Capture the cell that displays the provided text and extract its [x, y] central coordinate. 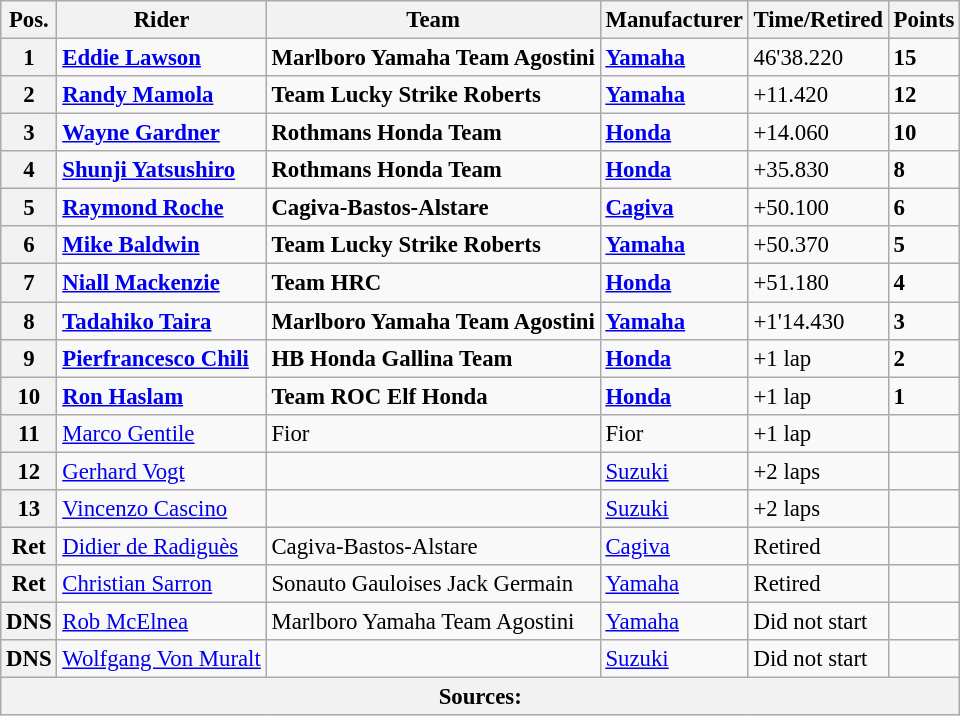
+50.100 [818, 208]
+35.830 [818, 170]
Points [924, 20]
Didier de Radiguès [162, 546]
Shunji Yatsushiro [162, 170]
HB Honda Gallina Team [433, 358]
7 [29, 283]
Sonauto Gauloises Jack Germain [433, 584]
46'38.220 [818, 58]
Mike Baldwin [162, 245]
Eddie Lawson [162, 58]
9 [29, 358]
Pos. [29, 20]
+1'14.430 [818, 321]
Marco Gentile [162, 433]
Raymond Roche [162, 208]
Team HRC [433, 283]
Time/Retired [818, 20]
Randy Mamola [162, 95]
Rider [162, 20]
Christian Sarron [162, 584]
Sources: [480, 697]
+50.370 [818, 245]
15 [924, 58]
Wolfgang Von Muralt [162, 659]
Tadahiko Taira [162, 321]
Manufacturer [674, 20]
11 [29, 433]
Wayne Gardner [162, 133]
+51.180 [818, 283]
Team ROC Elf Honda [433, 396]
13 [29, 509]
+11.420 [818, 95]
Rob McElnea [162, 621]
+14.060 [818, 133]
Vincenzo Cascino [162, 509]
Gerhard Vogt [162, 471]
Pierfrancesco Chili [162, 358]
Niall Mackenzie [162, 283]
Ron Haslam [162, 396]
Team [433, 20]
